Find where the given text appears and provide that cell's center as (X, Y) coordinate. 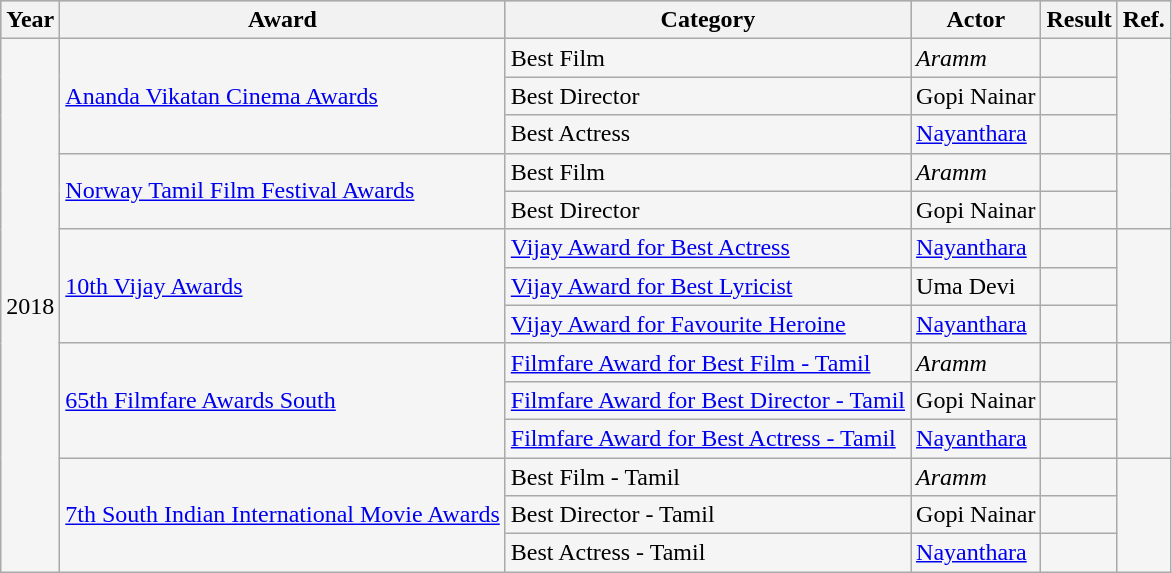
Best Actress - Tamil (708, 553)
Vijay Award for Favourite Heroine (708, 324)
7th South Indian International Movie Awards (282, 515)
Vijay Award for Best Actress (708, 248)
Best Director - Tamil (708, 515)
10th Vijay Awards (282, 286)
Award (282, 20)
Best Actress (708, 134)
65th Filmfare Awards South (282, 400)
Category (708, 20)
Result (1079, 20)
Year (30, 20)
Filmfare Award for Best Actress - Tamil (708, 438)
2018 (30, 306)
Vijay Award for Best Lyricist (708, 286)
Uma Devi (976, 286)
Ref. (1144, 20)
Ananda Vikatan Cinema Awards (282, 96)
Best Film - Tamil (708, 477)
Filmfare Award for Best Director - Tamil (708, 400)
Filmfare Award for Best Film - Tamil (708, 362)
Norway Tamil Film Festival Awards (282, 191)
Actor (976, 20)
